Search for the cell housing the specified text and yield its [X, Y] center coordinate. 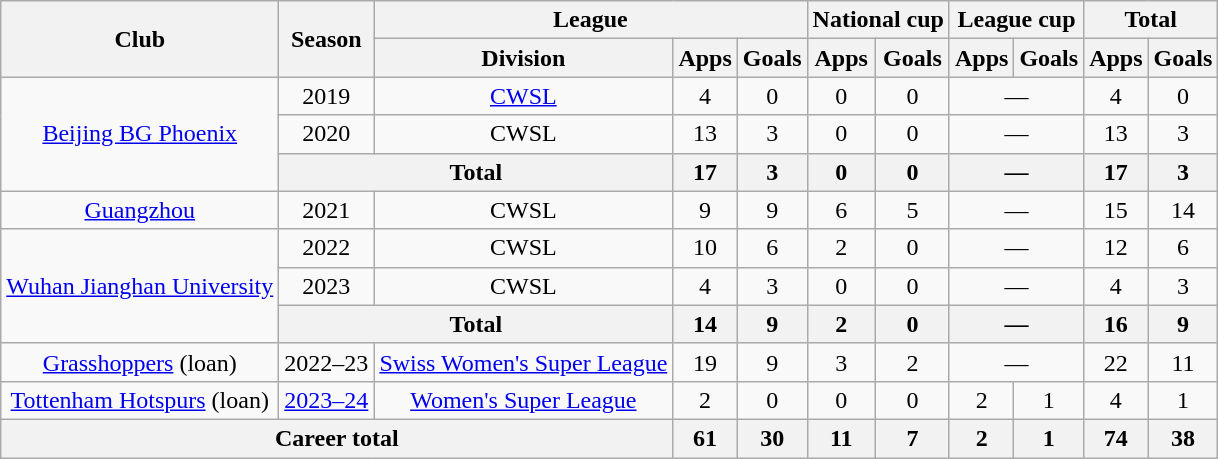
2022 [326, 248]
74 [1116, 438]
Division [524, 58]
Swiss Women's Super League [524, 362]
2020 [326, 134]
Club [140, 39]
38 [1183, 438]
2022–23 [326, 362]
Guangzhou [140, 210]
2019 [326, 96]
16 [1116, 324]
National cup [878, 20]
19 [705, 362]
12 [1116, 248]
30 [772, 438]
10 [705, 248]
61 [705, 438]
Grasshoppers (loan) [140, 362]
5 [912, 210]
15 [1116, 210]
Wuhan Jianghan University [140, 286]
Beijing BG Phoenix [140, 134]
Women's Super League [524, 400]
Career total [337, 438]
2021 [326, 210]
7 [912, 438]
2023–24 [326, 400]
22 [1116, 362]
Season [326, 39]
League [590, 20]
2023 [326, 286]
Tottenham Hotspurs (loan) [140, 400]
League cup [1016, 20]
